Determine the [X, Y] coordinate at the center of the cell enclosing the given text.  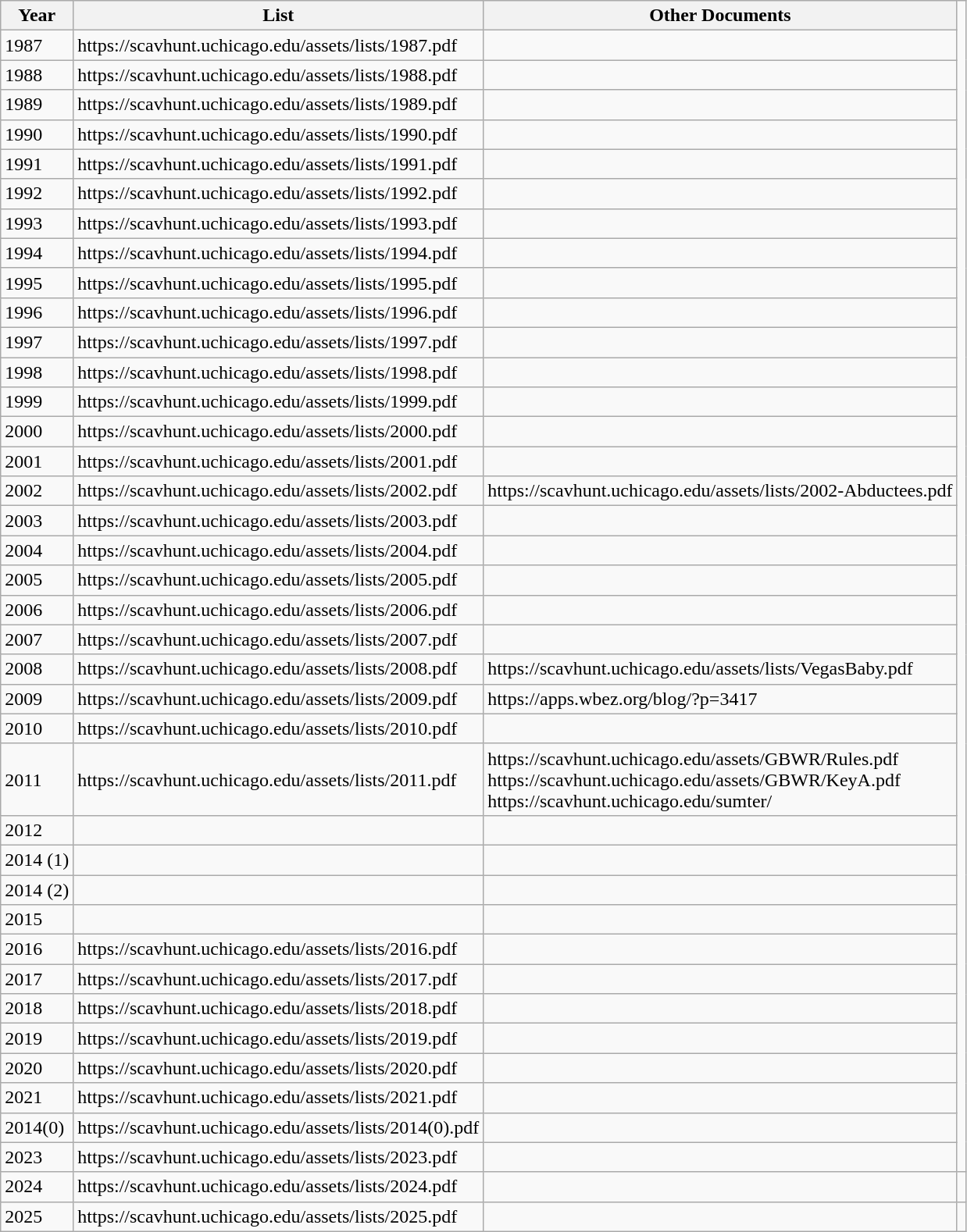
2019 [37, 1038]
https://scavhunt.uchicago.edu/assets/lists/1992.pdf [278, 194]
https://scavhunt.uchicago.edu/assets/lists/2000.pdf [278, 432]
https://scavhunt.uchicago.edu/assets/lists/VegasBaby.pdf [720, 669]
2023 [37, 1157]
https://scavhunt.uchicago.edu/assets/lists/2023.pdf [278, 1157]
https://scavhunt.uchicago.edu/assets/lists/1993.pdf [278, 223]
2021 [37, 1098]
2001 [37, 461]
https://scavhunt.uchicago.edu/assets/lists/2003.pdf [278, 521]
2014(0) [37, 1127]
1987 [37, 45]
2025 [37, 1216]
2024 [37, 1187]
https://scavhunt.uchicago.edu/assets/lists/2005.pdf [278, 580]
https://scavhunt.uchicago.edu/assets/lists/2007.pdf [278, 639]
https://scavhunt.uchicago.edu/assets/lists/2008.pdf [278, 669]
https://scavhunt.uchicago.edu/assets/lists/1994.pdf [278, 253]
2006 [37, 610]
1997 [37, 342]
2014 (2) [37, 889]
1990 [37, 134]
1995 [37, 283]
2015 [37, 920]
1994 [37, 253]
https://scavhunt.uchicago.edu/assets/lists/2009.pdf [278, 699]
2009 [37, 699]
https://scavhunt.uchicago.edu/assets/lists/2001.pdf [278, 461]
https://scavhunt.uchicago.edu/assets/lists/1997.pdf [278, 342]
Other Documents [720, 16]
https://scavhunt.uchicago.edu/assets/lists/2002-Abductees.pdf [720, 491]
1998 [37, 372]
List [278, 16]
2000 [37, 432]
2018 [37, 1009]
1993 [37, 223]
2014 (1) [37, 860]
https://scavhunt.uchicago.edu/assets/lists/2006.pdf [278, 610]
2020 [37, 1068]
https://scavhunt.uchicago.edu/assets/lists/2016.pdf [278, 949]
https://scavhunt.uchicago.edu/assets/lists/2014(0).pdf [278, 1127]
2008 [37, 669]
2011 [37, 779]
Year [37, 16]
1991 [37, 164]
https://scavhunt.uchicago.edu/assets/lists/2019.pdf [278, 1038]
2005 [37, 580]
2003 [37, 521]
https://apps.wbez.org/blog/?p=3417 [720, 699]
https://scavhunt.uchicago.edu/assets/lists/1989.pdf [278, 105]
2016 [37, 949]
1996 [37, 312]
2010 [37, 728]
1992 [37, 194]
https://scavhunt.uchicago.edu/assets/lists/2020.pdf [278, 1068]
https://scavhunt.uchicago.edu/assets/lists/2024.pdf [278, 1187]
https://scavhunt.uchicago.edu/assets/lists/2010.pdf [278, 728]
2017 [37, 979]
1989 [37, 105]
https://scavhunt.uchicago.edu/assets/lists/1990.pdf [278, 134]
2002 [37, 491]
https://scavhunt.uchicago.edu/assets/lists/1998.pdf [278, 372]
https://scavhunt.uchicago.edu/assets/lists/2002.pdf [278, 491]
https://scavhunt.uchicago.edu/assets/lists/2017.pdf [278, 979]
1999 [37, 402]
https://scavhunt.uchicago.edu/assets/lists/1996.pdf [278, 312]
https://scavhunt.uchicago.edu/assets/lists/2018.pdf [278, 1009]
https://scavhunt.uchicago.edu/assets/lists/2021.pdf [278, 1098]
2012 [37, 830]
https://scavhunt.uchicago.edu/assets/lists/2025.pdf [278, 1216]
https://scavhunt.uchicago.edu/assets/GBWR/Rules.pdfhttps://scavhunt.uchicago.edu/assets/GBWR/KeyA.pdfhttps://scavhunt.uchicago.edu/sumter/ [720, 779]
https://scavhunt.uchicago.edu/assets/lists/1995.pdf [278, 283]
https://scavhunt.uchicago.edu/assets/lists/1988.pdf [278, 75]
https://scavhunt.uchicago.edu/assets/lists/2004.pdf [278, 550]
2007 [37, 639]
1988 [37, 75]
https://scavhunt.uchicago.edu/assets/lists/2011.pdf [278, 779]
https://scavhunt.uchicago.edu/assets/lists/1991.pdf [278, 164]
2004 [37, 550]
https://scavhunt.uchicago.edu/assets/lists/1999.pdf [278, 402]
https://scavhunt.uchicago.edu/assets/lists/1987.pdf [278, 45]
